Provide the (X, Y) coordinate of the cell's center where the given text is located.  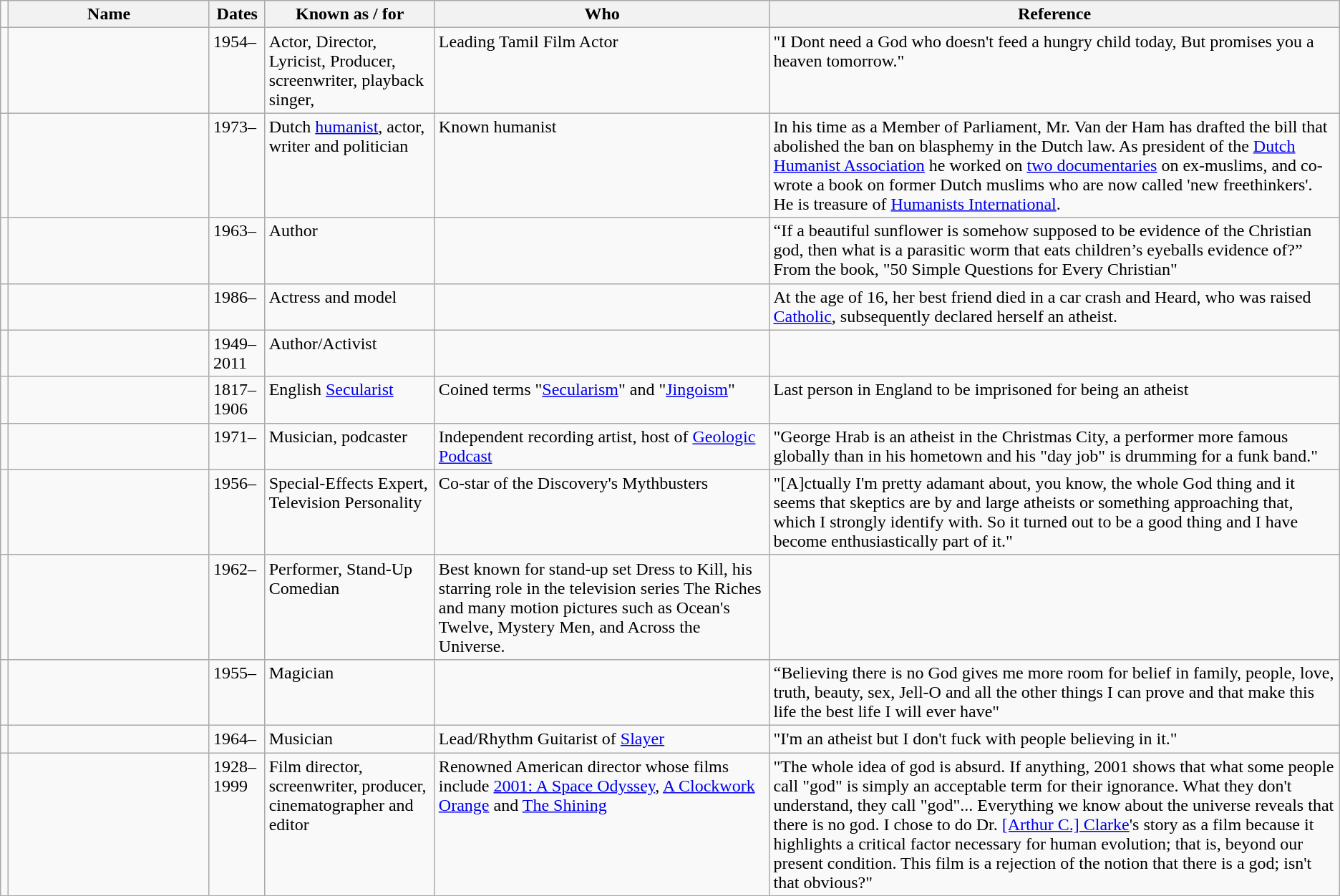
Known as / for (349, 14)
Actor, Director, Lyricist, Producer, screenwriter, playback singer, (349, 70)
Co-star of the Discovery's Mythbusters (602, 512)
1971– (237, 447)
At the age of 16, her best friend died in a car crash and Heard, who was raised Catholic, subsequently declared herself an atheist. (1054, 306)
1986– (237, 306)
Dutch humanist, actor, writer and politician (349, 165)
Lead/Rhythm Guitarist of Slayer (602, 739)
1817–1906 (237, 399)
Special-Effects Expert, Television Personality (349, 512)
"I Dont need a God who doesn't feed a hungry child today, But promises you a heaven tomorrow." (1054, 70)
Independent recording artist, host of Geologic Podcast (602, 447)
Film director, screenwriter, producer, cinematographer and editor (349, 824)
1962– (237, 607)
Musician (349, 739)
1949–2011 (237, 354)
Magician (349, 692)
1973– (237, 165)
1955– (237, 692)
Actress and model (349, 306)
Musician, podcaster (349, 447)
1956– (237, 512)
1954– (237, 70)
Author (349, 250)
Known humanist (602, 165)
"I'm an atheist but I don't fuck with people believing in it." (1054, 739)
Name (109, 14)
Coined terms "Secularism" and "Jingoism" (602, 399)
Reference (1054, 14)
Dates (237, 14)
Author/Activist (349, 354)
Leading Tamil Film Actor (602, 70)
Renowned American director whose films include 2001: A Space Odyssey, A Clockwork Orange and The Shining (602, 824)
Last person in England to be imprisoned for being an atheist (1054, 399)
Who (602, 14)
English Secularist (349, 399)
1963– (237, 250)
1964– (237, 739)
Performer, Stand-Up Comedian (349, 607)
1928–1999 (237, 824)
